Find where the given text appears and provide that cell's center as [X, Y] coordinate. 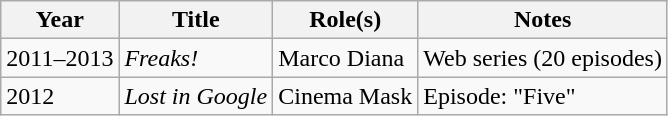
Notes [543, 20]
Lost in Google [196, 96]
Year [60, 20]
Title [196, 20]
Cinema Mask [346, 96]
Marco Diana [346, 58]
2011–2013 [60, 58]
2012 [60, 96]
Freaks! [196, 58]
Web series (20 episodes) [543, 58]
Role(s) [346, 20]
Episode: "Five" [543, 96]
